Scan for the cell matching the given text and deliver its [X, Y] coordinate at center. 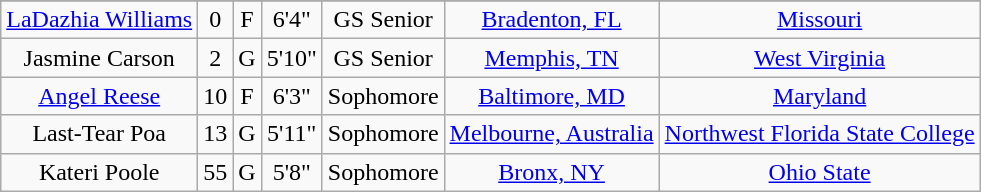
Bronx, NY [552, 172]
Baltimore, MD [552, 96]
13 [216, 134]
2 [216, 58]
Angel Reese [100, 96]
Ohio State [820, 172]
LaDazhia Williams [100, 20]
5'10" [292, 58]
Bradenton, FL [552, 20]
5'8" [292, 172]
Northwest Florida State College [820, 134]
Melbourne, Australia [552, 134]
Kateri Poole [100, 172]
Memphis, TN [552, 58]
0 [216, 20]
55 [216, 172]
10 [216, 96]
West Virginia [820, 58]
5'11" [292, 134]
Last-Tear Poa [100, 134]
Jasmine Carson [100, 58]
6'3" [292, 96]
Maryland [820, 96]
6'4" [292, 20]
Missouri [820, 20]
